Detect which cell encompasses the target text, then output its (X, Y) center coordinate. 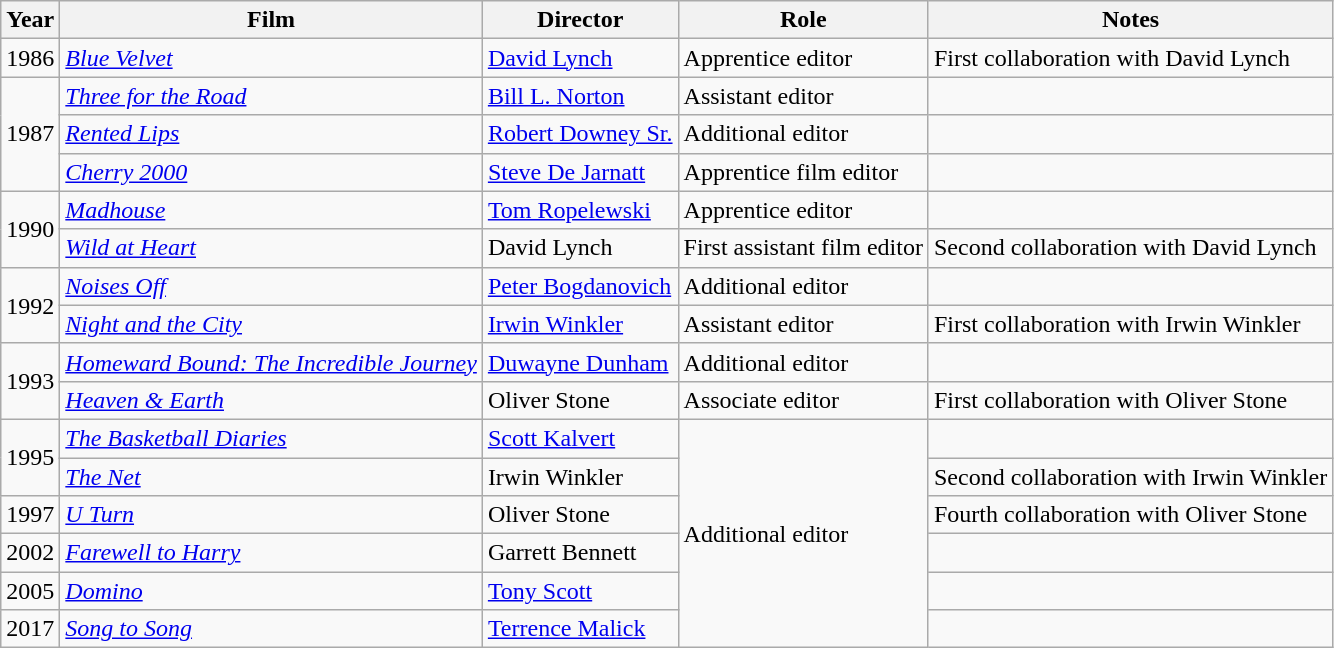
Second collaboration with David Lynch (1130, 248)
Homeward Bound: The Incredible Journey (272, 362)
First collaboration with Oliver Stone (1130, 400)
Noises Off (272, 286)
1995 (30, 457)
Tony Scott (580, 591)
1997 (30, 515)
Fourth collaboration with Oliver Stone (1130, 515)
The Basketball Diaries (272, 438)
First collaboration with Irwin Winkler (1130, 324)
The Net (272, 477)
First assistant film editor (803, 248)
U Turn (272, 515)
2005 (30, 591)
Director (580, 20)
1987 (30, 134)
Bill L. Norton (580, 96)
Tom Ropelewski (580, 210)
Night and the City (272, 324)
Year (30, 20)
Peter Bogdanovich (580, 286)
1993 (30, 381)
Farewell to Harry (272, 553)
Second collaboration with Irwin Winkler (1130, 477)
Three for the Road (272, 96)
Wild at Heart (272, 248)
Robert Downey Sr. (580, 134)
Heaven & Earth (272, 400)
First collaboration with David Lynch (1130, 58)
2002 (30, 553)
Blue Velvet (272, 58)
1986 (30, 58)
Scott Kalvert (580, 438)
Cherry 2000 (272, 172)
Garrett Bennett (580, 553)
Song to Song (272, 629)
Duwayne Dunham (580, 362)
Steve De Jarnatt (580, 172)
Associate editor (803, 400)
Film (272, 20)
Apprentice film editor (803, 172)
Role (803, 20)
Domino (272, 591)
Rented Lips (272, 134)
1992 (30, 305)
1990 (30, 229)
Madhouse (272, 210)
Terrence Malick (580, 629)
Notes (1130, 20)
2017 (30, 629)
